Return the (X, Y) coordinate for the center point of the cell that contains the specified text.  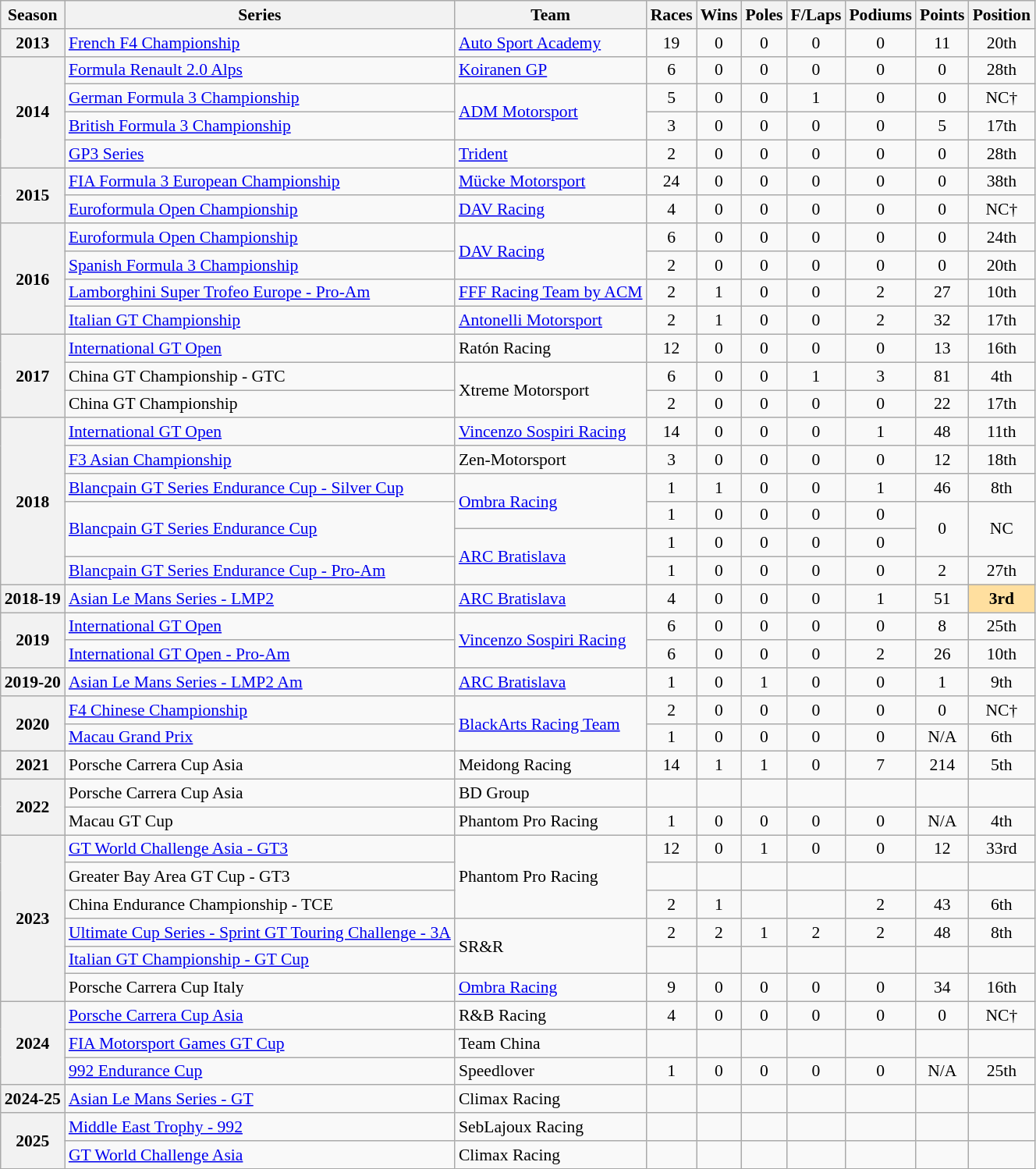
French F4 Championship (260, 43)
2025 (33, 1141)
214 (942, 766)
2016 (33, 279)
Greater Bay Area GT Cup - GT3 (260, 877)
Italian GT Championship - GT Cup (260, 960)
2022 (33, 807)
Porsche Carrera Cup Italy (260, 988)
FIA Formula 3 European Championship (260, 182)
46 (942, 488)
27th (1002, 571)
19 (672, 43)
2019 (33, 640)
Ultimate Cup Series - Sprint GT Touring Challenge - 3A (260, 933)
51 (942, 599)
81 (942, 376)
Speedlover (551, 1071)
International GT Open - Pro-Am (260, 655)
43 (942, 904)
China Endurance Championship - TCE (260, 904)
Team (551, 15)
27 (942, 293)
Asian Le Mans Series - LMP2 (260, 599)
FIA Motorsport Games GT Cup (260, 1043)
3rd (1002, 599)
Blancpain GT Series Endurance Cup - Pro-Am (260, 571)
992 Endurance Cup (260, 1071)
Antonelli Motorsport (551, 321)
Meidong Racing (551, 766)
22 (942, 404)
2020 (33, 724)
F3 Asian Championship (260, 460)
11 (942, 43)
BD Group (551, 794)
Formula Renault 2.0 Alps (260, 70)
Mücke Motorsport (551, 182)
Xtreme Motorsport (551, 390)
13 (942, 349)
9th (1002, 682)
Middle East Trophy - 992 (260, 1127)
Macau Grand Prix (260, 737)
Spanish Formula 3 Championship (260, 265)
18th (1002, 460)
7 (880, 766)
SebLajoux Racing (551, 1127)
2021 (33, 766)
34 (942, 988)
German Formula 3 Championship (260, 98)
China GT Championship - GTC (260, 376)
Auto Sport Academy (551, 43)
Lamborghini Super Trofeo Europe - Pro-Am (260, 293)
Podiums (880, 15)
NC (1002, 529)
Koiranen GP (551, 70)
FFF Racing Team by ACM (551, 293)
Position (1002, 15)
2018-19 (33, 599)
ADM Motorsport (551, 112)
2023 (33, 918)
26 (942, 655)
China GT Championship (260, 404)
Blancpain GT Series Endurance Cup - Silver Cup (260, 488)
F/Laps (816, 15)
Blancpain GT Series Endurance Cup (260, 529)
2014 (33, 112)
R&B Racing (551, 1016)
Trident (551, 154)
2018 (33, 502)
9 (672, 988)
24 (672, 182)
38th (1002, 182)
Races (672, 15)
8 (942, 627)
British Formula 3 Championship (260, 126)
Asian Le Mans Series - LMP2 Am (260, 682)
GP3 Series (260, 154)
11th (1002, 432)
Points (942, 15)
SR&R (551, 946)
2024 (33, 1044)
Poles (764, 15)
GT World Challenge Asia - GT3 (260, 849)
33rd (1002, 849)
2024-25 (33, 1100)
F4 Chinese Championship (260, 710)
32 (942, 321)
GT World Challenge Asia (260, 1155)
24th (1002, 237)
2017 (33, 376)
BlackArts Racing Team (551, 724)
Ratón Racing (551, 349)
Asian Le Mans Series - GT (260, 1100)
2015 (33, 195)
Italian GT Championship (260, 321)
5th (1002, 766)
Series (260, 15)
2019-20 (33, 682)
2013 (33, 43)
Season (33, 15)
Zen-Motorsport (551, 460)
Team China (551, 1043)
Macau GT Cup (260, 821)
Wins (719, 15)
